Return the [X, Y] coordinate for the center point of the cell that contains the specified text.  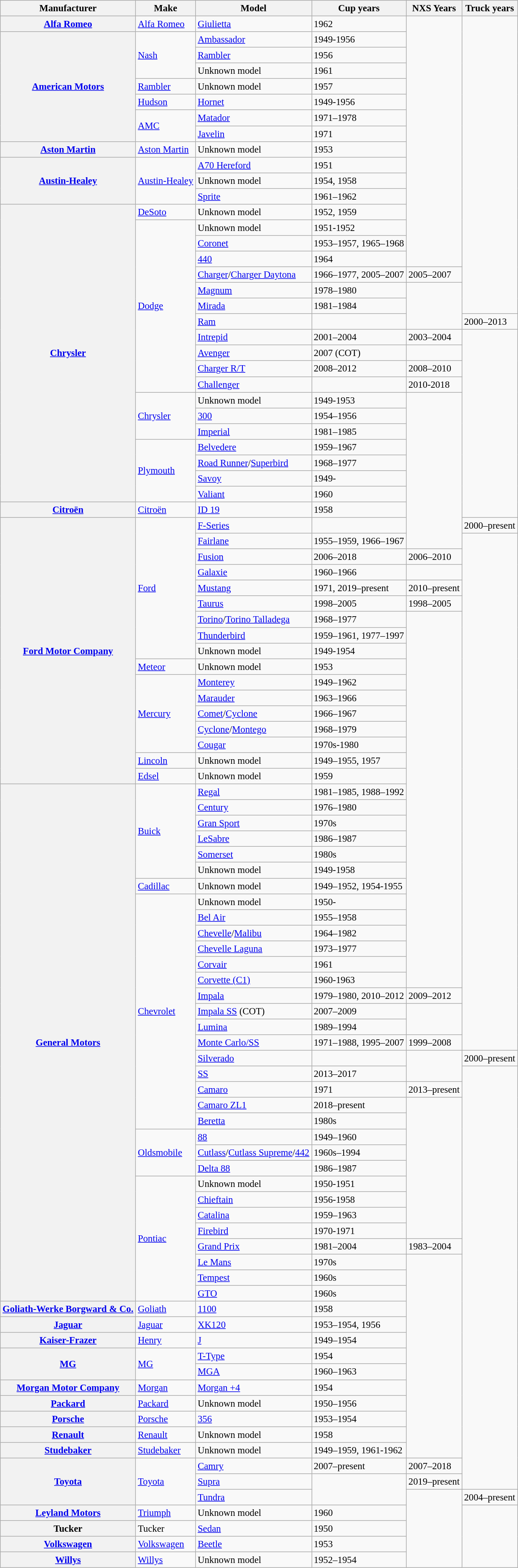
1949–1962 [359, 682]
Valiant [254, 494]
Delta 88 [254, 1168]
DeSoto [165, 212]
1999–2008 [434, 1043]
1949- [359, 479]
Supra [254, 1482]
1971–1988, 1995–2007 [359, 1043]
Avenger [254, 353]
Monte Carlo/SS [254, 1043]
Savoy [254, 479]
1981–1985, 1988–1992 [359, 792]
1966–1977, 2005–2007 [359, 275]
XK120 [254, 1325]
Intrepid [254, 337]
Corvair [254, 964]
Plymouth [165, 471]
A70 Hereford [254, 165]
Beretta [254, 1121]
2006–2010 [434, 557]
Century [254, 808]
Beetle [254, 1544]
Ambassador [254, 40]
1960s–1994 [359, 1152]
Chevelle Laguna [254, 949]
1970s-1980 [359, 745]
Charger R/T [254, 369]
Henry [165, 1340]
Monterey [254, 682]
1968–1979 [359, 729]
88 [254, 1137]
1960–1963 [359, 1372]
Meteor [165, 667]
1979–1980, 2010–2012 [359, 996]
Sprite [254, 196]
1949–1960 [359, 1137]
Belvedere [254, 447]
Bel Air [254, 917]
2006–2018 [359, 557]
Marauder [254, 698]
1952, 1959 [359, 212]
SS [254, 1074]
MGA [254, 1372]
Cutlass/Cutlass Supreme/442 [254, 1152]
1973–1977 [359, 949]
Imperial [254, 432]
Comet/Cyclone [254, 714]
1949–1955, 1957 [359, 760]
1100 [254, 1309]
Charger/Charger Daytona [254, 275]
356 [254, 1419]
Torino/Torino Talladega [254, 620]
Goliath-Werke Borgward & Co. [68, 1309]
Model [254, 8]
1963–1966 [359, 698]
1949–1952, 1954-1955 [359, 886]
AMC [165, 126]
1956-1958 [359, 1199]
1953–1954, 1956 [359, 1325]
2000–2013 [490, 322]
2003–2004 [434, 337]
Lincoln [165, 760]
1956 [359, 55]
1952–1954 [359, 1560]
Silverado [254, 1059]
1955–1958 [359, 917]
Giulietta [254, 24]
1949-1953 [359, 400]
Taurus [254, 604]
2010–present [434, 588]
1953–1957, 1965–1968 [359, 243]
Morgan +4 [254, 1387]
1960-1963 [359, 980]
1951-1952 [359, 228]
1971, 2019–present [359, 588]
1949-1958 [359, 871]
Road Runner/Superbird [254, 463]
2007–2018 [434, 1466]
2013–present [434, 1090]
Magnum [254, 291]
Javelin [254, 134]
ID 19 [254, 510]
2019–present [434, 1482]
Leyland Motors [68, 1513]
Tempest [254, 1278]
1983–2004 [434, 1247]
1959–1961, 1977–1997 [359, 635]
American Motors [68, 87]
Somerset [254, 855]
Ford Motor Company [68, 651]
Mustang [254, 588]
1950- [359, 902]
Pontiac [165, 1238]
Triumph [165, 1513]
1959–1967 [359, 447]
1954, 1958 [359, 181]
Mercury [165, 713]
Lumina [254, 1027]
1981–2004 [359, 1247]
2008–2010 [434, 369]
1978–1980 [359, 291]
1964 [359, 259]
1970-1971 [359, 1231]
440 [254, 259]
F-Series [254, 526]
Nash [165, 55]
Camaro ZL1 [254, 1105]
1961–1962 [359, 196]
1953–1954 [359, 1419]
1949–1959, 1961-1962 [359, 1450]
Morgan Motor Company [68, 1387]
1964–1982 [359, 933]
1954–1956 [359, 416]
Chevelle/Malibu [254, 933]
2008–2012 [359, 369]
1951 [359, 165]
Ram [254, 322]
1966–1967 [359, 714]
Firebird [254, 1231]
Le Mans [254, 1262]
Corvette (C1) [254, 980]
1949–1954 [359, 1340]
1971–1978 [359, 118]
1957 [359, 87]
LeSabre [254, 839]
Fusion [254, 557]
2004–present [490, 1497]
Manufacturer [68, 8]
Camaro [254, 1090]
Regal [254, 792]
1989–1994 [359, 1027]
2010-2018 [434, 384]
1950-1951 [359, 1184]
Truck years [490, 8]
Make [165, 8]
Grand Prix [254, 1247]
1962 [359, 24]
Gran Sport [254, 823]
1950 [359, 1529]
1955–1959, 1966–1967 [359, 541]
Ford [165, 588]
GTO [254, 1294]
Catalina [254, 1215]
General Motors [68, 1043]
2018–present [359, 1105]
2009–2012 [434, 996]
Matador [254, 118]
2005–2007 [434, 275]
2007 (COT) [359, 353]
Edsel [165, 776]
1981–1984 [359, 306]
1959 [359, 776]
Kaiser-Frazer [68, 1340]
2013–2017 [359, 1074]
1976–1980 [359, 808]
1959–1963 [359, 1215]
1960–1966 [359, 572]
Tundra [254, 1497]
Chieftain [254, 1199]
Cadillac [165, 886]
2007–2009 [359, 1011]
Thunderbird [254, 635]
1981–1985 [359, 432]
T-Type [254, 1356]
Challenger [254, 384]
Sedan [254, 1529]
2001–2004 [359, 337]
Dodge [165, 306]
Galaxie [254, 572]
2007–present [359, 1466]
Camry [254, 1466]
Impala SS (COT) [254, 1011]
300 [254, 416]
Goliath [165, 1309]
Hornet [254, 102]
Mirada [254, 306]
J [254, 1340]
Morgan [165, 1387]
Oldsmobile [165, 1152]
Chevrolet [165, 1011]
Cyclone/Montego [254, 729]
Fairlane [254, 541]
1949-1954 [359, 651]
Hudson [165, 102]
Cup years [359, 8]
NXS Years [434, 8]
Buick [165, 831]
1950–1956 [359, 1403]
Impala [254, 996]
Coronet [254, 243]
Cougar [254, 745]
